Return [X, Y] of the center of cell containing provided text 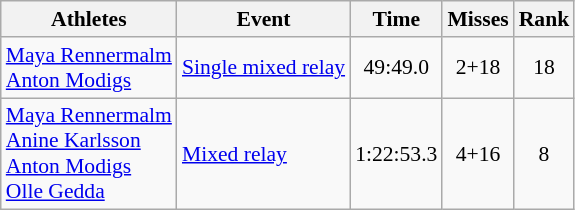
2+18 [478, 68]
49:49.0 [396, 68]
Single mixed relay [264, 68]
Event [264, 19]
Maya RennermalmAnine KarlssonAnton ModigsOlle Gedda [89, 154]
1:22:53.3 [396, 154]
Misses [478, 19]
Maya RennermalmAnton Modigs [89, 68]
8 [544, 154]
Rank [544, 19]
4+16 [478, 154]
Time [396, 19]
18 [544, 68]
Mixed relay [264, 154]
Athletes [89, 19]
